Extract the [X, Y] coordinate from the center of the cell holding the provided text.  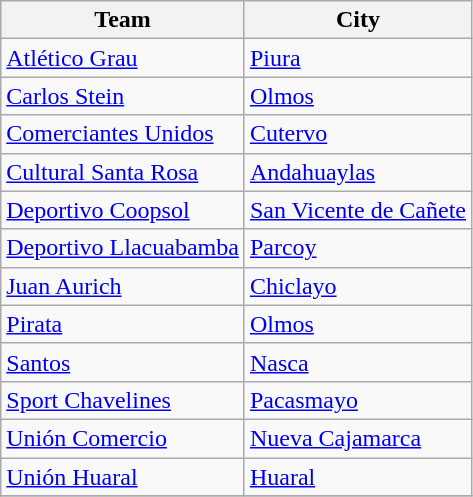
Carlos Stein [123, 96]
Comerciantes Unidos [123, 134]
Team [123, 20]
Piura [358, 58]
Nasca [358, 362]
Chiclayo [358, 286]
Pirata [123, 324]
Unión Huaral [123, 477]
Sport Chavelines [123, 400]
Deportivo Llacuabamba [123, 248]
Unión Comercio [123, 438]
Parcoy [358, 248]
Pacasmayo [358, 400]
City [358, 20]
Deportivo Coopsol [123, 210]
Santos [123, 362]
Cutervo [358, 134]
Cultural Santa Rosa [123, 172]
Atlético Grau [123, 58]
Nueva Cajamarca [358, 438]
Juan Aurich [123, 286]
San Vicente de Cañete [358, 210]
Huaral [358, 477]
Andahuaylas [358, 172]
